Provide the [X, Y] coordinate of the cell's center where the given text is located.  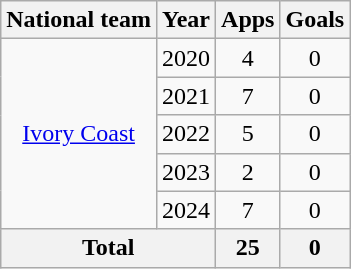
2023 [186, 172]
5 [248, 134]
National team [79, 20]
2021 [186, 96]
2022 [186, 134]
Total [108, 248]
Apps [248, 20]
Year [186, 20]
2 [248, 172]
4 [248, 58]
25 [248, 248]
Goals [315, 20]
2024 [186, 210]
2020 [186, 58]
Ivory Coast [79, 134]
